Capture the cell that displays the provided text and extract its [X, Y] central coordinate. 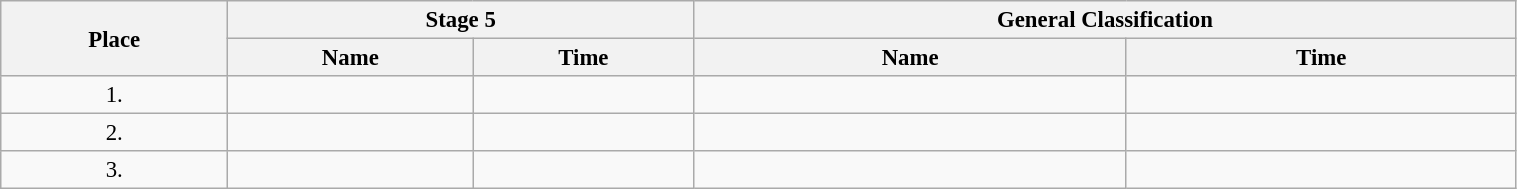
Place [114, 38]
1. [114, 95]
3. [114, 170]
General Classification [1105, 20]
2. [114, 133]
Stage 5 [461, 20]
